For the text-containing cell, return its midpoint in [X, Y] coordinate format. 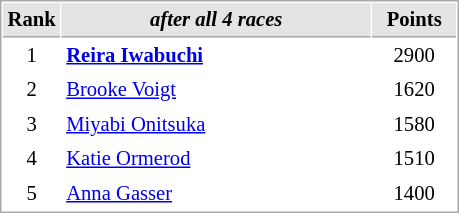
Reira Iwabuchi [216, 56]
Anna Gasser [216, 194]
Katie Ormerod [216, 158]
4 [32, 158]
3 [32, 124]
Miyabi Onitsuka [216, 124]
2900 [414, 56]
Rank [32, 20]
after all 4 races [216, 20]
Points [414, 20]
Brooke Voigt [216, 90]
5 [32, 194]
1 [32, 56]
1400 [414, 194]
1510 [414, 158]
1620 [414, 90]
2 [32, 90]
1580 [414, 124]
